Provide the [X, Y] coordinate of the cell's center where the given text is located.  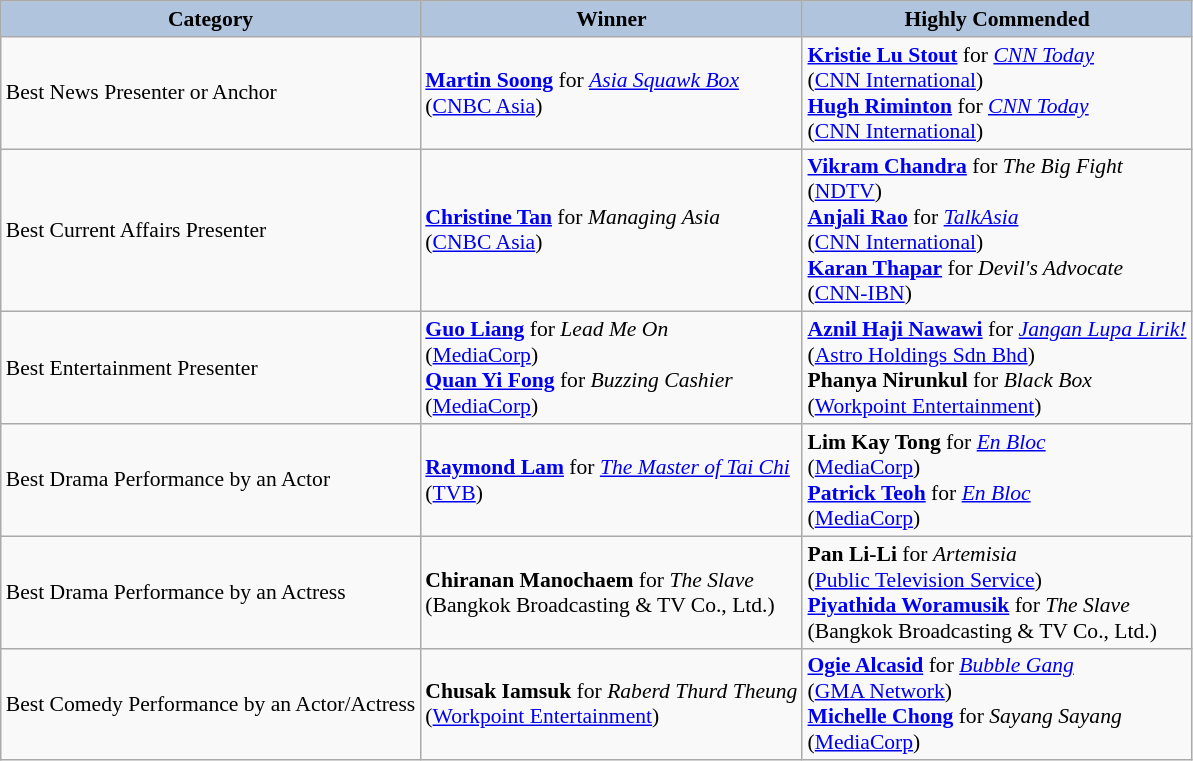
Pan Li-Li for Artemisia(Public Television Service) Piyathida Woramusik for The Slave(Bangkok Broadcasting & TV Co., Ltd.) [996, 592]
Best News Presenter or Anchor [211, 93]
Martin Soong for Asia Squawk Box(CNBC Asia) [611, 93]
Raymond Lam for The Master of Tai Chi(TVB) [611, 480]
Christine Tan for Managing Asia(CNBC Asia) [611, 230]
Best Comedy Performance by an Actor/Actress [211, 704]
Chusak Iamsuk for Raberd Thurd Theung(Workpoint Entertainment) [611, 704]
Best Drama Performance by an Actress [211, 592]
Best Entertainment Presenter [211, 368]
Aznil Haji Nawawi for Jangan Lupa Lirik!(Astro Holdings Sdn Bhd) Phanya Nirunkul for Black Box(Workpoint Entertainment) [996, 368]
Chiranan Manochaem for The Slave(Bangkok Broadcasting & TV Co., Ltd.) [611, 592]
Ogie Alcasid for Bubble Gang(GMA Network) Michelle Chong for Sayang Sayang(MediaCorp) [996, 704]
Kristie Lu Stout for CNN Today(CNN International) Hugh Riminton for CNN Today(CNN International) [996, 93]
Category [211, 19]
Winner [611, 19]
Lim Kay Tong for En Bloc(MediaCorp) Patrick Teoh for En Bloc(MediaCorp) [996, 480]
Best Current Affairs Presenter [211, 230]
Vikram Chandra for The Big Fight(NDTV) Anjali Rao for TalkAsia(CNN International) Karan Thapar for Devil's Advocate(CNN-IBN) [996, 230]
Guo Liang for Lead Me On(MediaCorp) Quan Yi Fong for Buzzing Cashier(MediaCorp) [611, 368]
Best Drama Performance by an Actor [211, 480]
Highly Commended [996, 19]
